Locate the cell with the specified text and output its (x, y) center coordinate. 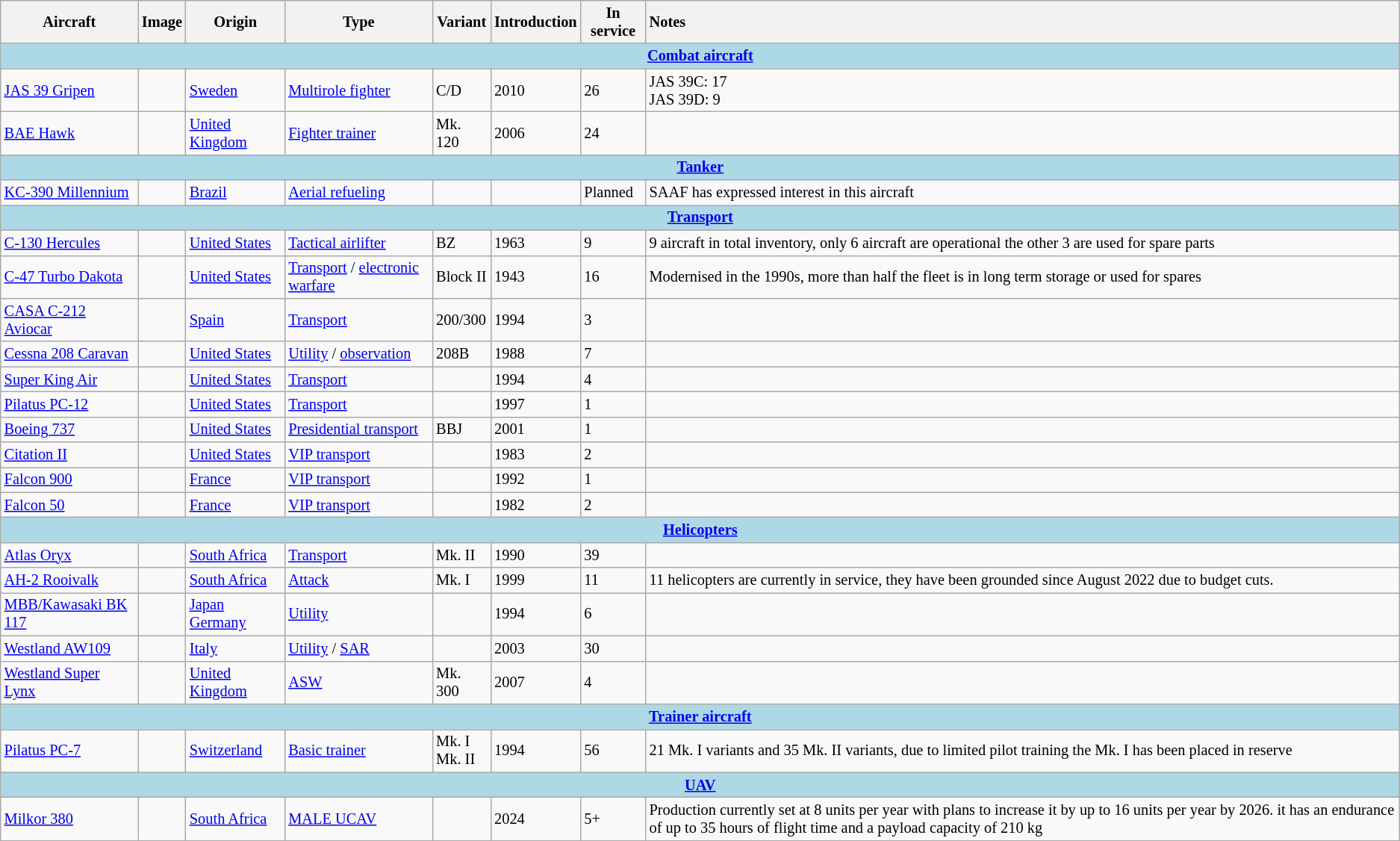
Aerial refueling (358, 193)
2007 (535, 683)
Modernised in the 1990s, more than half the fleet is in long term storage or used for spares (1023, 277)
Milkor 380 (69, 819)
Multirole fighter (358, 90)
11 (614, 580)
Fighter trainer (358, 133)
Falcon 900 (69, 480)
Image (162, 22)
1963 (535, 243)
1992 (535, 480)
56 (614, 751)
Variant (461, 22)
Attack (358, 580)
Sweden (235, 90)
Mk. II (461, 555)
Combat aircraft (700, 56)
Tanker (700, 167)
BBJ (461, 429)
208B (461, 354)
16 (614, 277)
Mk. IMk. II (461, 751)
200/300 (461, 320)
11 helicopters are currently in service, they have been grounded since August 2022 due to budget cuts. (1023, 580)
Transport / electronic warfare (358, 277)
26 (614, 90)
MBB/Kawasaki BK 117 (69, 614)
2010 (535, 90)
JapanGermany (235, 614)
7 (614, 354)
Spain (235, 320)
CASA C-212 Aviocar (69, 320)
Falcon 50 (69, 505)
AH-2 Rooivalk (69, 580)
Utility / SAR (358, 648)
Switzerland (235, 751)
6 (614, 614)
1999 (535, 580)
Helicopters (700, 530)
1982 (535, 505)
2003 (535, 648)
30 (614, 648)
1988 (535, 354)
9 (614, 243)
MALE UCAV (358, 819)
Tactical airlifter (358, 243)
Westland AW109 (69, 648)
Mk. 120 (461, 133)
BAE Hawk (69, 133)
Aircraft (69, 22)
Mk. I (461, 580)
1990 (535, 555)
2001 (535, 429)
2006 (535, 133)
Introduction (535, 22)
Block II (461, 277)
Type (358, 22)
24 (614, 133)
Super King Air (69, 379)
C-47 Turbo Dakota (69, 277)
39 (614, 555)
Trainer aircraft (700, 716)
UAV (700, 785)
Mk. 300 (461, 683)
1983 (535, 455)
SAAF has expressed interest in this aircraft (1023, 193)
Brazil (235, 193)
In service (614, 22)
C/D (461, 90)
Boeing 737 (69, 429)
ASW (358, 683)
Atlas Oryx (69, 555)
3 (614, 320)
Pilatus PC-12 (69, 404)
Utility / observation (358, 354)
Presidential transport (358, 429)
1943 (535, 277)
1997 (535, 404)
Italy (235, 648)
JAS 39C: 17JAS 39D: 9 (1023, 90)
Westland Super Lynx (69, 683)
JAS 39 Gripen (69, 90)
5+ (614, 819)
BZ (461, 243)
2024 (535, 819)
Pilatus PC-7 (69, 751)
Citation II (69, 455)
21 Mk. I variants and 35 Mk. II variants, due to limited pilot training the Mk. I has been placed in reserve (1023, 751)
Planned (614, 193)
Notes (1023, 22)
KC-390 Millennium (69, 193)
Utility (358, 614)
Basic trainer (358, 751)
9 aircraft in total inventory, only 6 aircraft are operational the other 3 are used for spare parts (1023, 243)
C-130 Hercules (69, 243)
Cessna 208 Caravan (69, 354)
Origin (235, 22)
